Locate the cell with the specified text and output its (X, Y) center coordinate. 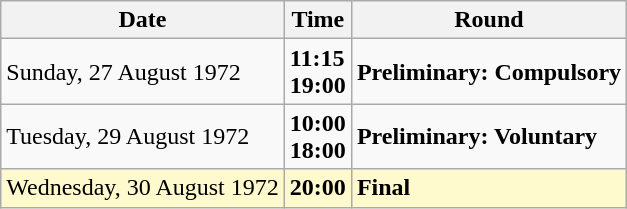
Final (488, 188)
Preliminary: Voluntary (488, 136)
Time (318, 20)
10:0018:00 (318, 136)
Preliminary: Compulsory (488, 72)
Wednesday, 30 August 1972 (143, 188)
20:00 (318, 188)
Sunday, 27 August 1972 (143, 72)
Round (488, 20)
Date (143, 20)
11:1519:00 (318, 72)
Tuesday, 29 August 1972 (143, 136)
